Identify which cell holds the provided text, then report its (X, Y) central coordinate. 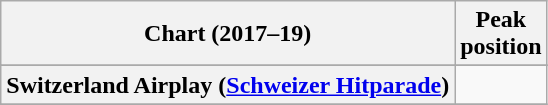
Switzerland Airplay (Schweizer Hitparade) (228, 85)
Chart (2017–19) (228, 34)
Peakposition (501, 34)
